Return (x, y) of the center of cell containing provided text 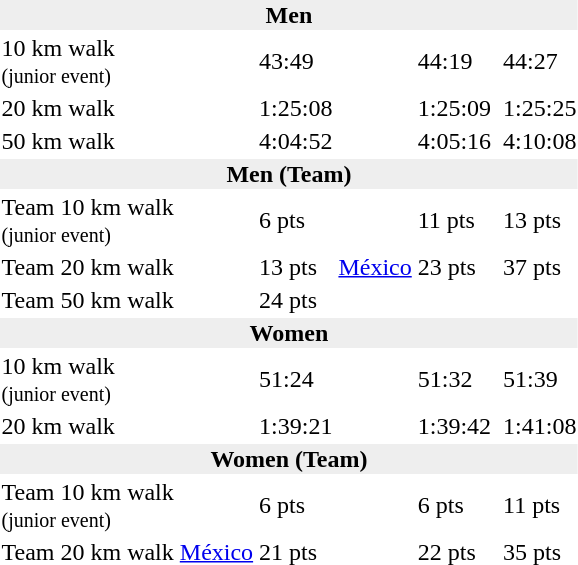
51:24 (296, 380)
Men (289, 15)
24 pts (296, 300)
México (375, 267)
Women (289, 333)
1:25:09 (454, 108)
4:04:52 (296, 141)
Team 50 km walk (88, 300)
37 pts (540, 267)
Men (Team) (289, 174)
44:27 (540, 62)
4:10:08 (540, 141)
Women (Team) (289, 459)
1:25:08 (296, 108)
50 km walk (88, 141)
44:19 (454, 62)
51:32 (454, 380)
23 pts (454, 267)
1:25:25 (540, 108)
Team 20 km walk (88, 267)
43:49 (296, 62)
51:39 (540, 380)
1:41:08 (540, 426)
1:39:21 (296, 426)
1:39:42 (454, 426)
4:05:16 (454, 141)
